Find where the given text appears and provide that cell's center as [x, y] coordinate. 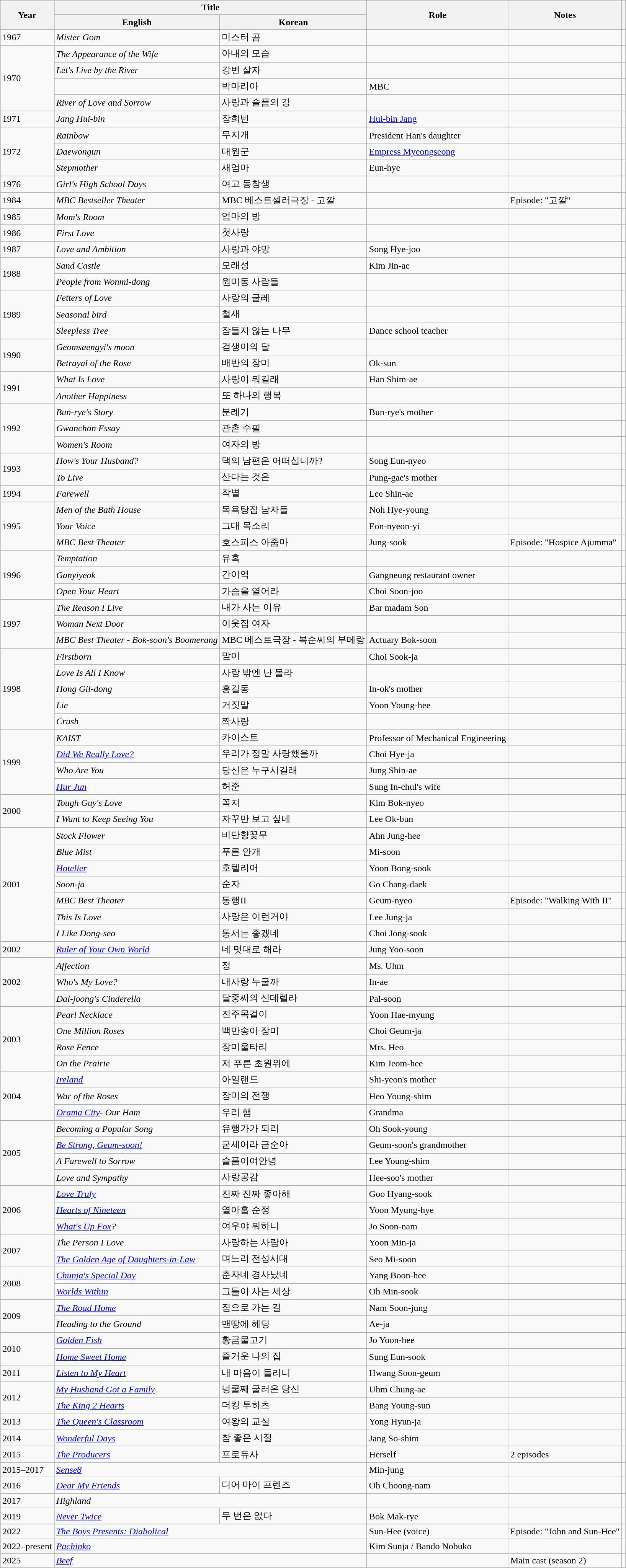
산다는 것은 [293, 478]
Love and Sympathy [137, 1178]
Choi Geum-ja [437, 1031]
2008 [27, 1283]
How's Your Husband? [137, 461]
Ruler of Your Own World [137, 950]
People from Wonmi-dong [137, 282]
Hee-soo's mother [437, 1178]
What's Up Fox? [137, 1227]
1996 [27, 575]
Ms. Uhm [437, 966]
2015–2017 [27, 1470]
배반의 장미 [293, 363]
1997 [27, 624]
두 번은 없다 [293, 1516]
The Person I Love [137, 1243]
Lee Jung-ja [437, 917]
Golden Fish [137, 1341]
Ireland [137, 1080]
2000 [27, 811]
Choi Jong-sook [437, 934]
The Queen's Classroom [137, 1422]
2010 [27, 1348]
My Husband Got a Family [137, 1390]
여자의 방 [293, 445]
가슴을 열어라 [293, 592]
The Boys Presents: Diabolical [211, 1532]
Jung Shin-ae [437, 771]
여우야 뭐하니 [293, 1227]
This Is Love [137, 917]
Hwang Soon-geum [437, 1373]
2007 [27, 1250]
카이스트 [293, 738]
The Appearance of the Wife [137, 54]
Grandma [437, 1113]
Yoon Hae-myung [437, 1015]
Seo Mi-soon [437, 1259]
2006 [27, 1210]
First Love [137, 233]
잠들지 않는 나무 [293, 331]
Shi-yeon's mother [437, 1080]
강변 살자 [293, 70]
호텔리어 [293, 869]
Notes [565, 15]
Bun-rye's mother [437, 412]
Ok-sun [437, 363]
진주목걸이 [293, 1015]
Daewongun [137, 152]
Mi-soon [437, 852]
아내의 모습 [293, 54]
In-ok's mother [437, 689]
Song Hye-joo [437, 249]
Mom's Room [137, 217]
The Road Home [137, 1308]
MBC 베스트극장 - 복순씨의 부메랑 [293, 641]
관촌 수필 [293, 429]
Geum-soon's grandmother [437, 1145]
2003 [27, 1039]
I Like Dong-seo [137, 934]
1999 [27, 762]
Did We Really Love? [137, 755]
내 마음이 들리니 [293, 1373]
1995 [27, 526]
Oh Choong-nam [437, 1485]
1984 [27, 200]
유혹 [293, 559]
One Million Roses [137, 1031]
자꾸만 보고 싶네 [293, 820]
Noh Hye-young [437, 510]
유행가가 되리 [293, 1129]
원미동 사람들 [293, 282]
1994 [27, 494]
첫사랑 [293, 233]
I Want to Keep Seeing You [137, 820]
2011 [27, 1373]
Kim Bok-nyeo [437, 803]
Sense8 [211, 1470]
English [137, 22]
Who Are You [137, 771]
짝사랑 [293, 722]
River of Love and Sorrow [137, 103]
1989 [27, 315]
집으로 가는 길 [293, 1308]
Women's Room [137, 445]
Pachinko [211, 1546]
Sleepless Tree [137, 331]
1990 [27, 355]
Love Is All I Know [137, 673]
Open Your Heart [137, 592]
푸른 안개 [293, 852]
거짓말 [293, 706]
Sun-Hee (voice) [437, 1532]
The Producers [137, 1455]
Uhm Chung-ae [437, 1390]
1987 [27, 249]
2012 [27, 1397]
목욕탕집 남자들 [293, 510]
더킹 투하츠 [293, 1406]
동서는 좋겠네 [293, 934]
Heading to the Ground [137, 1324]
Lee Young-shim [437, 1162]
사랑공감 [293, 1178]
Firstborn [137, 657]
2019 [27, 1516]
Choi Soon-joo [437, 592]
Hearts of Nineteen [137, 1210]
열아홉 순정 [293, 1210]
MBC Bestseller Theater [137, 200]
Ahn Jung-hee [437, 836]
황금물고기 [293, 1341]
Bar madam Son [437, 608]
박마리아 [293, 86]
1976 [27, 184]
Bok Mak-rye [437, 1516]
In-ae [437, 983]
2005 [27, 1153]
MBC 베스트셀러극장 - 고깔 [293, 200]
Stepmother [137, 168]
Actuary Bok-soon [437, 641]
분례기 [293, 412]
순자 [293, 885]
The Golden Age of Daughters-in-Law [137, 1259]
비단향꽃무 [293, 836]
Choi Sook-ja [437, 657]
Affection [137, 966]
1998 [27, 689]
Fetters of Love [137, 298]
디어 마이 프렌즈 [293, 1485]
Empress Myeongseong [437, 152]
2009 [27, 1316]
동행II [293, 901]
2014 [27, 1438]
Kim Sunja / Bando Nobuko [437, 1546]
굳세어라 금순아 [293, 1145]
Dance school teacher [437, 331]
1986 [27, 233]
Korean [293, 22]
2 episodes [565, 1455]
Seasonal bird [137, 315]
Sand Castle [137, 266]
호스피스 아줌마 [293, 543]
Another Happiness [137, 396]
그대 목소리 [293, 526]
슬픔이여안녕 [293, 1162]
넝쿨째 굴러온 당신 [293, 1390]
Goo Hyang-sook [437, 1194]
Bang Young-sun [437, 1406]
Lee Shin-ae [437, 494]
사랑 밖엔 난 몰라 [293, 673]
On the Prairie [137, 1064]
2015 [27, 1455]
철새 [293, 315]
President Han's daughter [437, 135]
Nam Soon-jung [437, 1308]
War of the Roses [137, 1096]
2022–present [27, 1546]
Your Voice [137, 526]
Sung Eun-sook [437, 1357]
Bun-rye's Story [137, 412]
Jang Hui-bin [137, 119]
1971 [27, 119]
Hotelier [137, 869]
1967 [27, 37]
작별 [293, 494]
Becoming a Popular Song [137, 1129]
Yong Hyun-ja [437, 1422]
2017 [27, 1501]
사랑과 슬픔의 강 [293, 103]
Farewell [137, 494]
여왕의 교실 [293, 1422]
Listen to My Heart [137, 1373]
달중씨의 신데렐라 [293, 999]
또 하나의 행복 [293, 396]
Role [437, 15]
저 푸른 초원위에 [293, 1064]
며느리 전성시대 [293, 1259]
홍길동 [293, 689]
What Is Love [137, 380]
당신은 누구시길래 [293, 771]
1991 [27, 388]
Who's My Love? [137, 983]
Love and Ambition [137, 249]
1988 [27, 274]
Hong Gil-dong [137, 689]
사랑은 이런거야 [293, 917]
Crush [137, 722]
Episode: "Walking With II" [565, 901]
검생이의 달 [293, 347]
Herself [437, 1455]
Wonderful Days [137, 1438]
Pung-gae's mother [437, 478]
1970 [27, 78]
정 [293, 966]
Beef [211, 1561]
미스터 곰 [293, 37]
Kim Jeom-hee [437, 1064]
Yoon Bong-sook [437, 869]
Rainbow [137, 135]
Jo Soon-nam [437, 1227]
Episode: "고깔" [565, 200]
Mister Gom [137, 37]
Kim Jin-ae [437, 266]
사랑의 굴레 [293, 298]
Jung-sook [437, 543]
그들이 사는 세상 [293, 1292]
새엄마 [293, 168]
1985 [27, 217]
Yoon Min-ja [437, 1243]
Title [211, 8]
진짜 진짜 좋아해 [293, 1194]
Never Twice [137, 1516]
사랑이 뭐길래 [293, 380]
To Live [137, 478]
Han Shim-ae [437, 380]
Chunja's Special Day [137, 1276]
Yang Boon-hee [437, 1276]
Highland [211, 1501]
Stock Flower [137, 836]
Ganyiyeok [137, 575]
1993 [27, 469]
Eon-nyeon-yi [437, 526]
Episode: "John and Sun-Hee" [565, 1532]
Tough Guy's Love [137, 803]
Professor of Mechanical Engineering [437, 738]
Yoon Myung-hye [437, 1210]
Geomsaengyi's moon [137, 347]
장미의 전쟁 [293, 1096]
Oh Min-sook [437, 1292]
2016 [27, 1485]
Eun-hye [437, 168]
Gwanchon Essay [137, 429]
꼭지 [293, 803]
Jung Yoo-soon [437, 950]
Main cast (season 2) [565, 1561]
아일랜드 [293, 1080]
Woman Next Door [137, 624]
Temptation [137, 559]
여고 동창생 [293, 184]
2004 [27, 1096]
Sung In-chul's wife [437, 787]
이웃집 여자 [293, 624]
Pearl Necklace [137, 1015]
내사랑 누굴까 [293, 983]
2013 [27, 1422]
프로듀사 [293, 1455]
Year [27, 15]
내가 사는 이유 [293, 608]
장미울타리 [293, 1048]
참 좋은 시절 [293, 1438]
Soon-ja [137, 885]
Ae-ja [437, 1324]
Let's Live by the River [137, 70]
Mrs. Heo [437, 1048]
Gangneung restaurant owner [437, 575]
2001 [27, 884]
Heo Young-shim [437, 1096]
KAIST [137, 738]
간이역 [293, 575]
The King 2 Hearts [137, 1406]
허준 [293, 787]
Lie [137, 706]
2022 [27, 1532]
Drama City- Our Ham [137, 1113]
Oh Sook-young [437, 1129]
Jo Yoon-hee [437, 1341]
1972 [27, 152]
Rose Fence [137, 1048]
Yoon Young-hee [437, 706]
맏이 [293, 657]
Song Eun-nyeo [437, 461]
사랑하는 사람아 [293, 1243]
1992 [27, 429]
엄마의 방 [293, 217]
Blue Mist [137, 852]
Girl's High School Days [137, 184]
The Reason I Live [137, 608]
Go Chang-daek [437, 885]
Jang So-shim [437, 1438]
Home Sweet Home [137, 1357]
Dal-joong's Cinderella [137, 999]
맨땅에 헤딩 [293, 1324]
Pal-soon [437, 999]
Betrayal of the Rose [137, 363]
Love Truly [137, 1194]
2025 [27, 1561]
MBC [437, 86]
Be Strong, Geum-soon! [137, 1145]
우리 햄 [293, 1113]
댁의 남편은 어떠십니까? [293, 461]
Geum-nyeo [437, 901]
Men of the Bath House [137, 510]
장희빈 [293, 119]
A Farewell to Sorrow [137, 1162]
네 멋대로 해라 [293, 950]
Dear My Friends [137, 1485]
우리가 정말 사랑했을까 [293, 755]
Hur Jun [137, 787]
Worlds Within [137, 1292]
Hui-bin Jang [437, 119]
즐거운 나의 집 [293, 1357]
사랑과 야망 [293, 249]
모래성 [293, 266]
Episode: "Hospice Ajumma" [565, 543]
춘자네 경사났네 [293, 1276]
MBC Best Theater - Bok-soon's Boomerang [137, 641]
Choi Hye-ja [437, 755]
대원군 [293, 152]
Min-jung [437, 1470]
Lee Ok-bun [437, 820]
무지개 [293, 135]
백만송이 장미 [293, 1031]
